Find where the given text appears and provide that cell's center as [X, Y] coordinate. 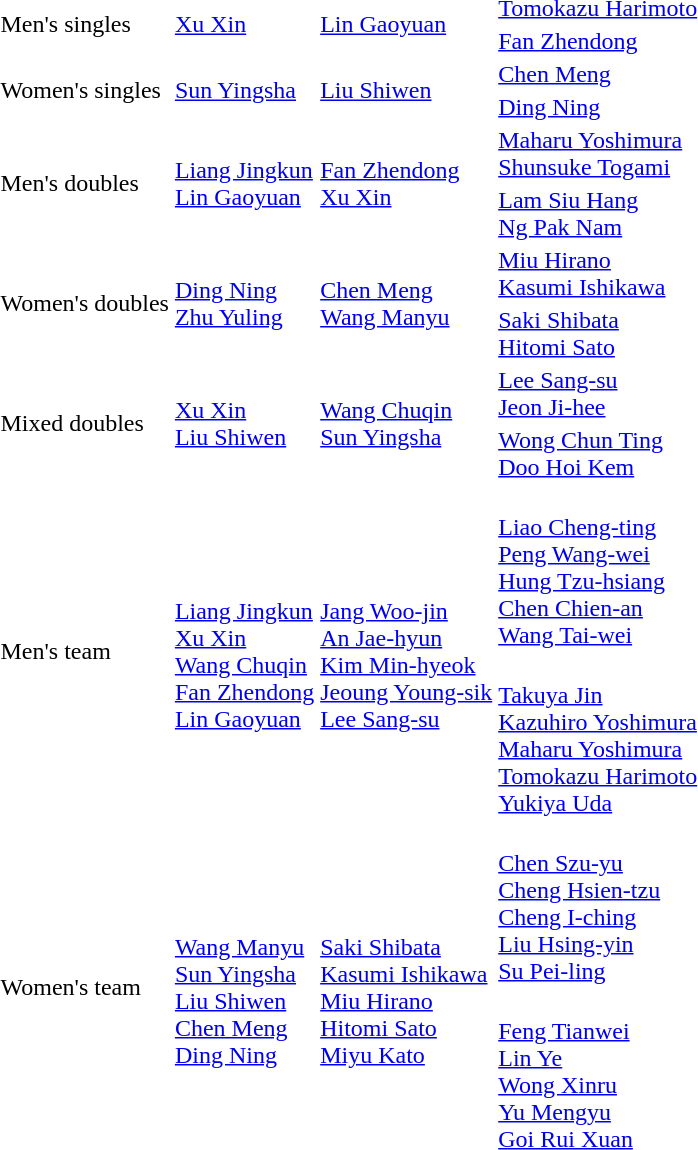
Fan Zhendong Xu Xin [406, 184]
Sun Yingsha [244, 90]
Jang Woo-jinAn Jae-hyunKim Min-hyeokJeoung Young-sikLee Sang-su [406, 652]
Ding Ning Zhu Yuling [244, 304]
Wang Chuqin Sun Yingsha [406, 424]
Liu Shiwen [406, 90]
Chen Meng Wang Manyu [406, 304]
Xu Xin Liu Shiwen [244, 424]
Liang Jingkun Lin Gaoyuan [244, 184]
Liang JingkunXu XinWang ChuqinFan ZhendongLin Gaoyuan [244, 652]
